Detect which cell encompasses the target text, then output its [x, y] center coordinate. 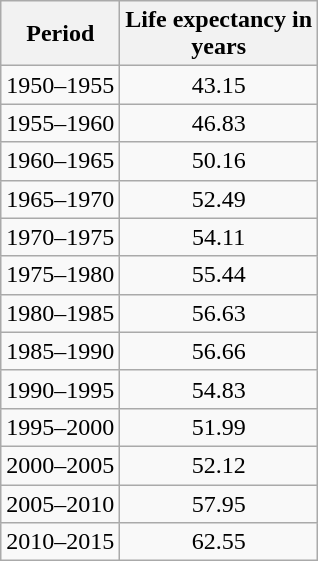
52.49 [219, 199]
1950–1955 [60, 85]
2000–2005 [60, 465]
1980–1985 [60, 313]
56.66 [219, 351]
1965–1970 [60, 199]
46.83 [219, 123]
62.55 [219, 542]
2010–2015 [60, 542]
43.15 [219, 85]
54.11 [219, 237]
1955–1960 [60, 123]
1990–1995 [60, 389]
54.83 [219, 389]
Period [60, 34]
50.16 [219, 161]
2005–2010 [60, 503]
55.44 [219, 275]
52.12 [219, 465]
1985–1990 [60, 351]
1970–1975 [60, 237]
51.99 [219, 427]
57.95 [219, 503]
Life expectancy in years [219, 34]
56.63 [219, 313]
1960–1965 [60, 161]
1995–2000 [60, 427]
1975–1980 [60, 275]
